Return the (x, y) coordinate for the center point of the cell that contains the specified text.  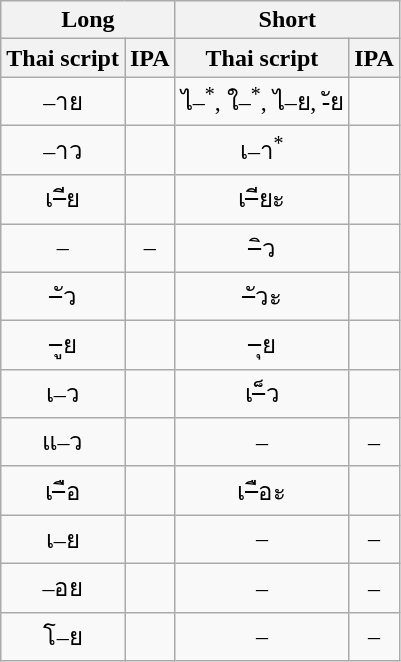
เ–็ว (262, 394)
–าว (63, 150)
–ุย (262, 346)
–ูย (63, 346)
เ–ย (63, 540)
เ–า* (262, 150)
–ิว (262, 248)
–อย (63, 588)
แ–ว (63, 442)
–ัวะ (262, 296)
–ัว (63, 296)
–าย (63, 102)
Short (287, 20)
เ–ว (63, 394)
Long (88, 20)
โ–ย (63, 636)
เ–ือ (63, 490)
เ–ือะ (262, 490)
เ–ีย (63, 200)
ไ–*, ใ–*, ไ–ย, -ัย (262, 102)
เ–ียะ (262, 200)
